Extract the [X, Y] coordinate from the center of the cell holding the provided text.  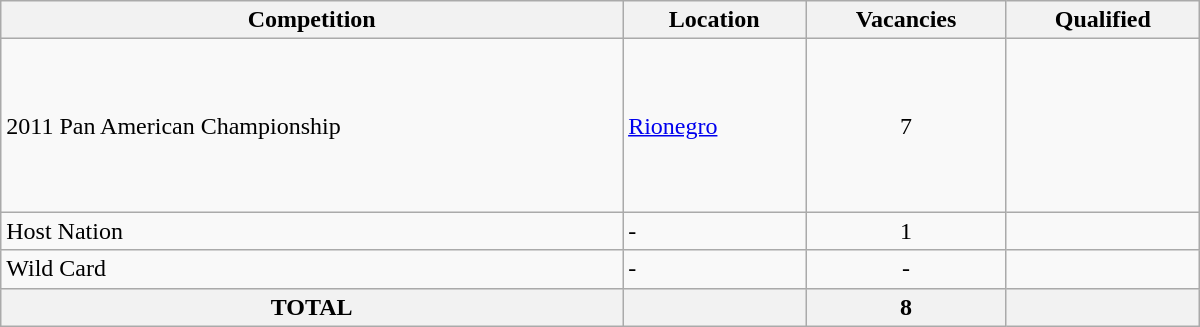
8 [906, 307]
Location [714, 20]
Qualified [1102, 20]
1 [906, 231]
7 [906, 126]
Host Nation [312, 231]
Rionegro [714, 126]
Vacancies [906, 20]
TOTAL [312, 307]
Competition [312, 20]
Wild Card [312, 269]
2011 Pan American Championship [312, 126]
